Pinpoint the cell where the given text exists, returning its [x, y] midpoint coordinate. 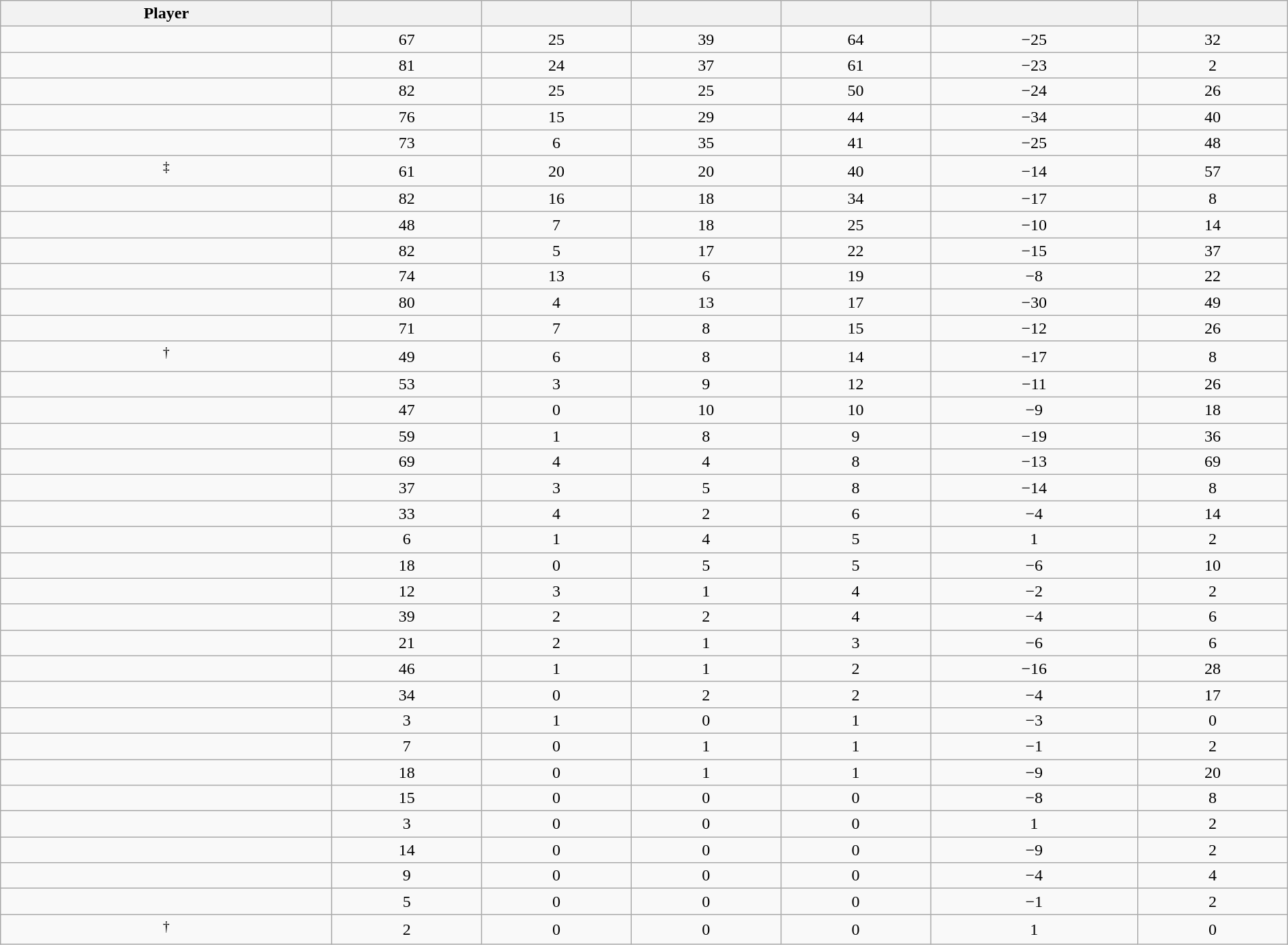
28 [1213, 668]
50 [855, 91]
24 [556, 65]
59 [407, 436]
46 [407, 668]
−16 [1034, 668]
−12 [1034, 328]
81 [407, 65]
33 [407, 514]
35 [706, 143]
74 [407, 277]
76 [407, 117]
−11 [1034, 385]
36 [1213, 436]
19 [855, 277]
47 [407, 410]
−3 [1034, 720]
−10 [1034, 225]
−13 [1034, 462]
Player [166, 14]
41 [855, 143]
29 [706, 117]
−24 [1034, 91]
−15 [1034, 251]
21 [407, 643]
44 [855, 117]
67 [407, 39]
16 [556, 199]
−2 [1034, 591]
53 [407, 385]
57 [1213, 171]
−30 [1034, 302]
73 [407, 143]
‡ [166, 171]
−19 [1034, 436]
−23 [1034, 65]
−34 [1034, 117]
32 [1213, 39]
71 [407, 328]
80 [407, 302]
64 [855, 39]
